Capture the cell that displays the provided text and extract its [X, Y] central coordinate. 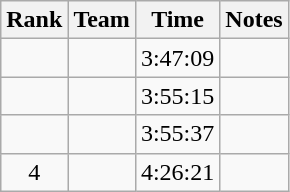
Team [102, 20]
3:47:09 [177, 58]
4:26:21 [177, 172]
Notes [254, 20]
3:55:15 [177, 96]
Time [177, 20]
4 [34, 172]
Rank [34, 20]
3:55:37 [177, 134]
